Determine the [X, Y] coordinate at the center of the cell enclosing the given text.  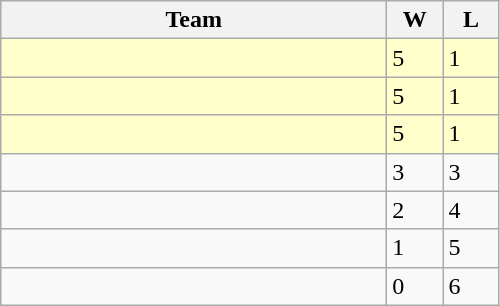
4 [471, 210]
2 [415, 210]
Team [194, 20]
6 [471, 286]
W [415, 20]
L [471, 20]
0 [415, 286]
